Return the (x, y) coordinate for the center point of the cell that contains the specified text.  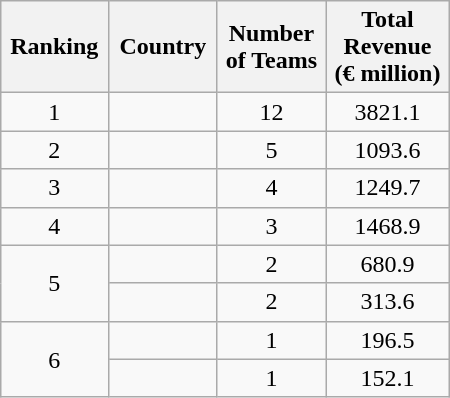
3821.1 (388, 112)
196.5 (388, 340)
Total Revenue (€ million) (388, 47)
152.1 (388, 378)
313.6 (388, 302)
Ranking (54, 47)
6 (54, 359)
Country (164, 47)
1093.6 (388, 150)
1249.7 (388, 188)
Number of Teams (272, 47)
680.9 (388, 264)
1468.9 (388, 226)
12 (272, 112)
